Locate the cell with the specified text and output its [x, y] center coordinate. 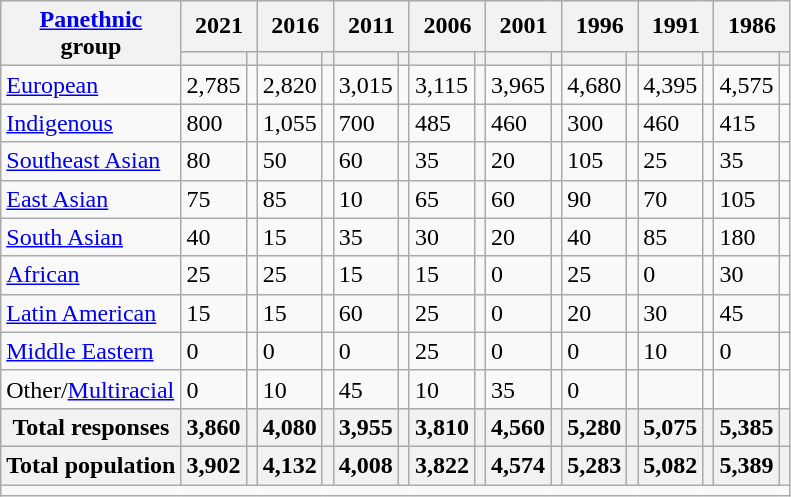
65 [442, 199]
2011 [371, 26]
3,115 [442, 85]
East Asian [91, 199]
800 [214, 123]
5,389 [746, 465]
2001 [524, 26]
5,283 [594, 465]
4,560 [518, 427]
Middle Eastern [91, 351]
180 [746, 237]
1991 [676, 26]
70 [670, 199]
700 [366, 123]
2,820 [290, 85]
3,965 [518, 85]
Southeast Asian [91, 161]
Total responses [91, 427]
4,395 [670, 85]
Panethnicgroup [91, 34]
European [91, 85]
Latin American [91, 313]
4,680 [594, 85]
415 [746, 123]
2,785 [214, 85]
5,075 [670, 427]
3,822 [442, 465]
Other/Multiracial [91, 389]
4,008 [366, 465]
3,902 [214, 465]
1,055 [290, 123]
5,082 [670, 465]
Indigenous [91, 123]
4,132 [290, 465]
300 [594, 123]
2021 [219, 26]
Total population [91, 465]
3,955 [366, 427]
2016 [295, 26]
4,080 [290, 427]
5,385 [746, 427]
South Asian [91, 237]
5,280 [594, 427]
50 [290, 161]
80 [214, 161]
3,810 [442, 427]
75 [214, 199]
1986 [752, 26]
2006 [447, 26]
1996 [600, 26]
90 [594, 199]
485 [442, 123]
3,860 [214, 427]
African [91, 275]
3,015 [366, 85]
4,575 [746, 85]
4,574 [518, 465]
